Identify which cell holds the provided text, then report its [x, y] central coordinate. 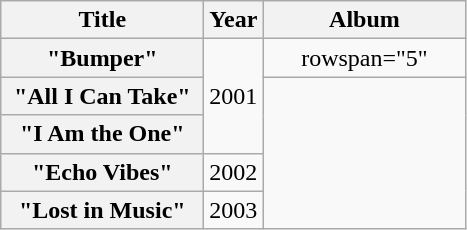
Year [234, 20]
2003 [234, 210]
"Bumper" [102, 58]
2001 [234, 96]
Album [364, 20]
"I Am the One" [102, 134]
2002 [234, 172]
"All I Can Take" [102, 96]
Title [102, 20]
"Lost in Music" [102, 210]
rowspan="5" [364, 58]
"Echo Vibes" [102, 172]
